For the text-containing cell, return its midpoint in [x, y] coordinate format. 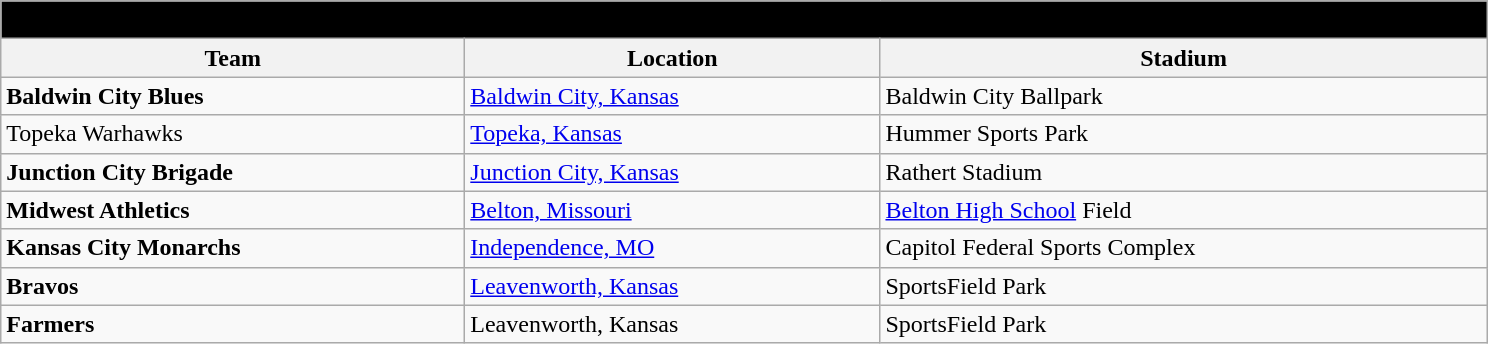
Baldwin City, Kansas [672, 96]
Belton High School Field [1184, 210]
Capitol Federal Sports Complex [1184, 248]
Rathert Stadium [1184, 172]
Belton, Missouri [672, 210]
Junction City Brigade [233, 172]
Midwest Athletics [233, 210]
Mid-Plains League [744, 20]
Baldwin City Ballpark [1184, 96]
Farmers [233, 324]
Baldwin City Blues [233, 96]
Junction City, Kansas [672, 172]
Topeka Warhawks [233, 134]
Topeka, Kansas [672, 134]
Kansas City Monarchs [233, 248]
Team [233, 58]
Bravos [233, 286]
Location [672, 58]
Independence, MO [672, 248]
Stadium [1184, 58]
Hummer Sports Park [1184, 134]
